Extract the (X, Y) coordinate from the center of the cell holding the provided text.  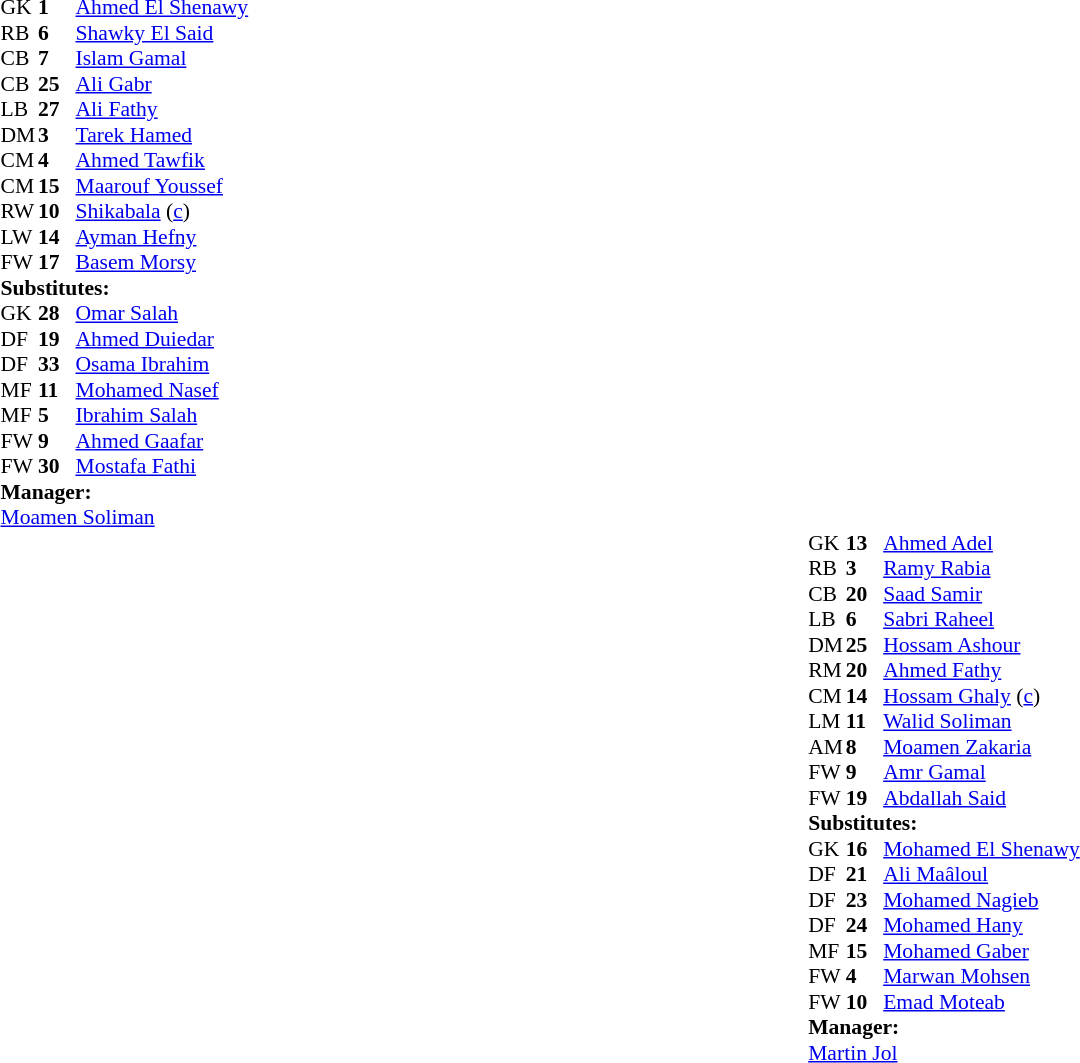
Ramy Rabia (982, 569)
Shikabala (c) (162, 211)
30 (57, 467)
24 (865, 925)
Ahmed Adel (982, 543)
RM (827, 671)
16 (865, 849)
Islam Gamal (162, 59)
Mohamed Gaber (982, 951)
Shawky El Said (162, 33)
Marwan Mohsen (982, 977)
27 (57, 109)
17 (57, 263)
RW (19, 211)
Abdallah Said (982, 798)
Ibrahim Salah (162, 415)
Ahmed Gaafar (162, 441)
Ahmed Duiedar (162, 339)
33 (57, 365)
23 (865, 900)
Ahmed Fathy (982, 671)
Mohamed Nasef (162, 390)
5 (57, 415)
Walid Soliman (982, 721)
Ali Maâloul (982, 875)
Moamen Soliman (124, 517)
Ali Fathy (162, 109)
Osama Ibrahim (162, 365)
Omar Salah (162, 313)
AM (827, 747)
13 (865, 543)
LW (19, 237)
Ahmed Tawfik (162, 161)
Hossam Ghaly (c) (982, 696)
Moamen Zakaria (982, 747)
Hossam Ashour (982, 645)
Ayman Hefny (162, 237)
28 (57, 313)
Tarek Hamed (162, 135)
Mohamed Nagieb (982, 900)
Sabri Raheel (982, 619)
Maarouf Youssef (162, 186)
Ali Gabr (162, 84)
21 (865, 875)
LM (827, 721)
Basem Morsy (162, 263)
Mostafa Fathi (162, 467)
Saad Samir (982, 594)
7 (57, 59)
8 (865, 747)
Emad Moteab (982, 1002)
Mohamed Hany (982, 925)
Amr Gamal (982, 773)
Mohamed El Shenawy (982, 849)
